For the text-containing cell, return its midpoint in [X, Y] coordinate format. 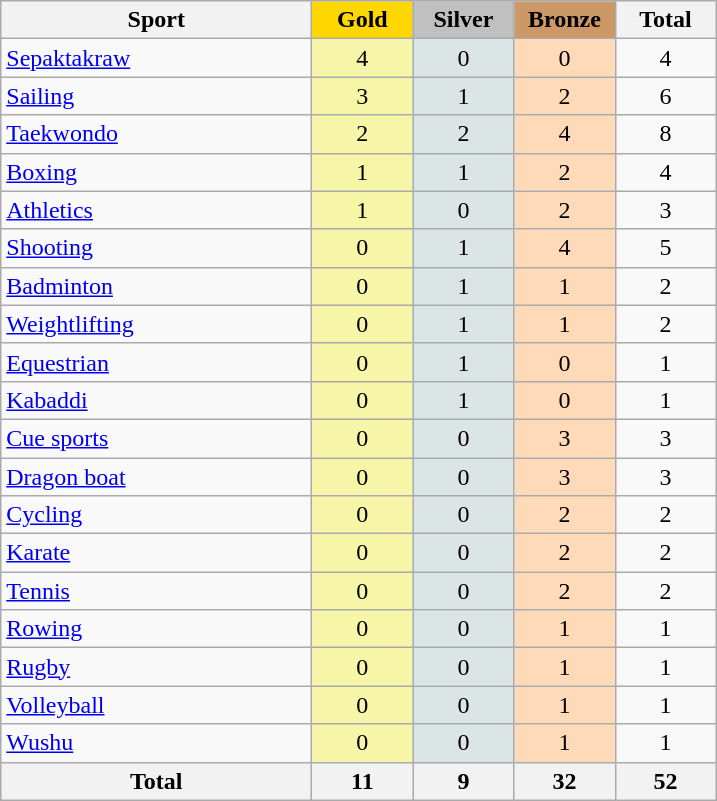
Boxing [156, 172]
Sailing [156, 96]
5 [666, 248]
32 [564, 781]
Kabaddi [156, 400]
11 [362, 781]
Rowing [156, 629]
9 [464, 781]
Dragon boat [156, 477]
Bronze [564, 20]
Silver [464, 20]
Shooting [156, 248]
6 [666, 96]
Gold [362, 20]
Wushu [156, 743]
Cycling [156, 515]
Karate [156, 553]
Cue sports [156, 438]
Sport [156, 20]
Sepaktakraw [156, 58]
Equestrian [156, 362]
Athletics [156, 210]
Rugby [156, 667]
52 [666, 781]
Weightlifting [156, 324]
Tennis [156, 591]
Taekwondo [156, 134]
Badminton [156, 286]
8 [666, 134]
Volleyball [156, 705]
